From the cell containing the given text, extract its center point as [X, Y] coordinate. 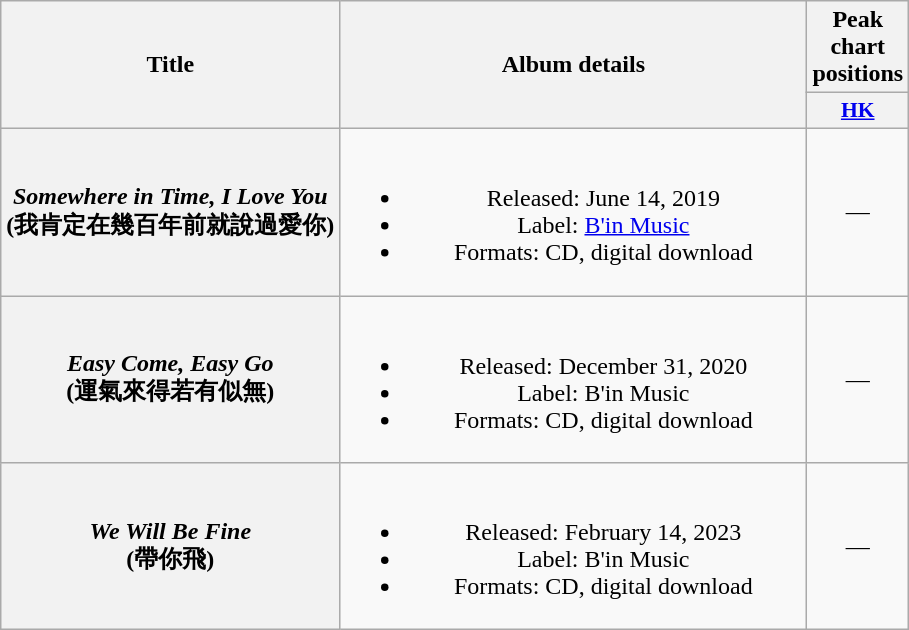
Title [170, 65]
We Will Be Fine (帶你飛) [170, 546]
Peak chart positions [858, 47]
Released: December 31, 2020Label: B'in MusicFormats: CD, digital download [574, 380]
Released: February 14, 2023Label: B'in MusicFormats: CD, digital download [574, 546]
Easy Come, Easy Go (運氣來得若有似無) [170, 380]
Released: June 14, 2019Label: B'in MusicFormats: CD, digital download [574, 212]
HK [858, 111]
Album details [574, 65]
Somewhere in Time, I Love You (我肯定在幾百年前就說過愛你) [170, 212]
